Identify which cell holds the provided text, then report its (x, y) central coordinate. 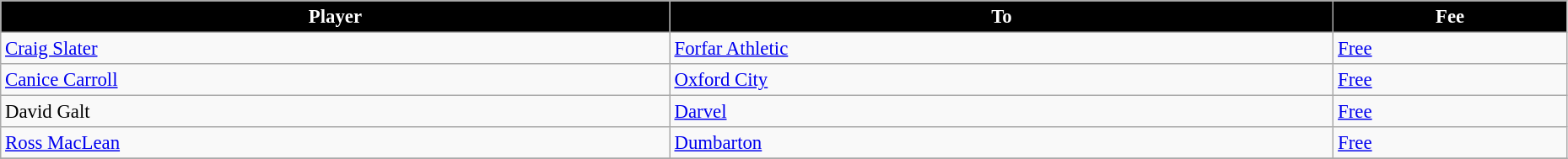
Oxford City (1002, 80)
Dumbarton (1002, 143)
Forfar Athletic (1002, 49)
Canice Carroll (336, 80)
Darvel (1002, 112)
David Galt (336, 112)
To (1002, 17)
Fee (1451, 17)
Ross MacLean (336, 143)
Craig Slater (336, 49)
Player (336, 17)
